Extract the (x, y) coordinate from the center of the cell holding the provided text.  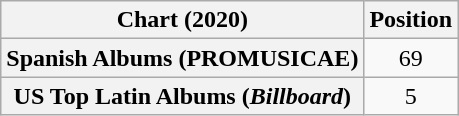
US Top Latin Albums (Billboard) (182, 96)
69 (411, 58)
Spanish Albums (PROMUSICAE) (182, 58)
Chart (2020) (182, 20)
5 (411, 96)
Position (411, 20)
